Capture the cell that displays the provided text and extract its (x, y) central coordinate. 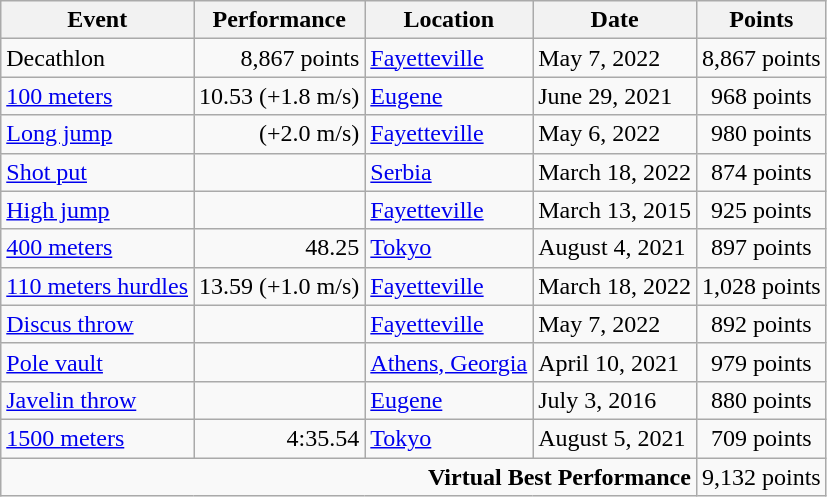
Shot put (98, 172)
13.59 (+1.0 m/s) (280, 286)
880 points (761, 400)
979 points (761, 362)
48.25 (280, 248)
June 29, 2021 (615, 96)
Javelin throw (98, 400)
110 meters hurdles (98, 286)
709 points (761, 438)
892 points (761, 324)
April 10, 2021 (615, 362)
4:35.54 (280, 438)
980 points (761, 134)
(+2.0 m/s) (280, 134)
874 points (761, 172)
9,132 points (761, 477)
Athens, Georgia (449, 362)
Discus throw (98, 324)
Decathlon (98, 58)
March 13, 2015 (615, 210)
Date (615, 20)
400 meters (98, 248)
July 3, 2016 (615, 400)
Long jump (98, 134)
968 points (761, 96)
Event (98, 20)
Pole vault (98, 362)
1500 meters (98, 438)
August 4, 2021 (615, 248)
High jump (98, 210)
Virtual Best Performance (349, 477)
Performance (280, 20)
Location (449, 20)
August 5, 2021 (615, 438)
10.53 (+1.8 m/s) (280, 96)
897 points (761, 248)
May 6, 2022 (615, 134)
Points (761, 20)
1,028 points (761, 286)
925 points (761, 210)
Serbia (449, 172)
100 meters (98, 96)
